From the cell containing the given text, extract its center point as [X, Y] coordinate. 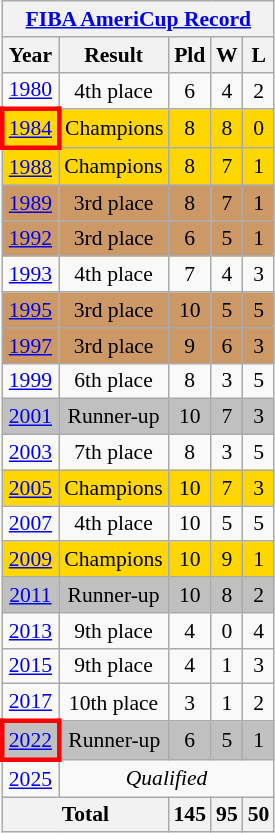
Year [30, 55]
2009 [30, 560]
1984 [30, 130]
W [227, 55]
1997 [30, 346]
2015 [30, 666]
145 [190, 815]
1993 [30, 275]
2003 [30, 453]
1995 [30, 310]
1980 [30, 90]
2005 [30, 488]
2011 [30, 595]
2022 [30, 740]
1992 [30, 239]
Pld [190, 55]
6th place [114, 381]
2017 [30, 702]
10th place [114, 702]
Total [85, 815]
L [259, 55]
Result [114, 55]
1988 [30, 166]
2025 [30, 778]
Qualified [167, 778]
1999 [30, 381]
2001 [30, 417]
50 [259, 815]
2013 [30, 631]
95 [227, 815]
2007 [30, 524]
1989 [30, 203]
FIBA AmeriCup Record [138, 19]
7th place [114, 453]
